Detect which cell encompasses the target text, then output its [x, y] center coordinate. 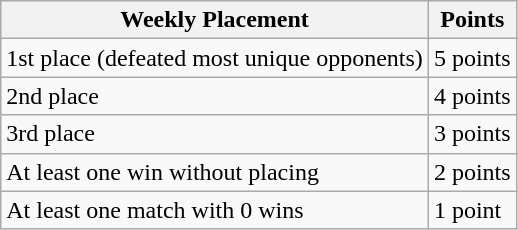
At least one win without placing [215, 172]
3 points [472, 134]
5 points [472, 58]
1 point [472, 210]
1st place (defeated most unique opponents) [215, 58]
2 points [472, 172]
3rd place [215, 134]
2nd place [215, 96]
At least one match with 0 wins [215, 210]
Weekly Placement [215, 20]
4 points [472, 96]
Points [472, 20]
